Locate the cell with the specified text and output its (X, Y) center coordinate. 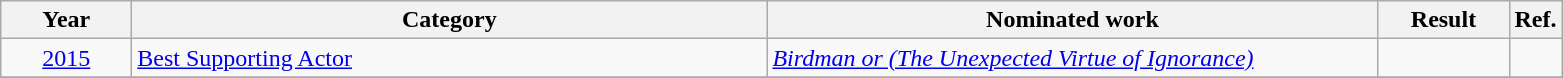
Category (450, 20)
Nominated work (1072, 20)
Result (1444, 20)
2015 (66, 58)
Birdman or (The Unexpected Virtue of Ignorance) (1072, 58)
Best Supporting Actor (450, 58)
Ref. (1536, 20)
Year (66, 20)
